Detect which cell encompasses the target text, then output its (X, Y) center coordinate. 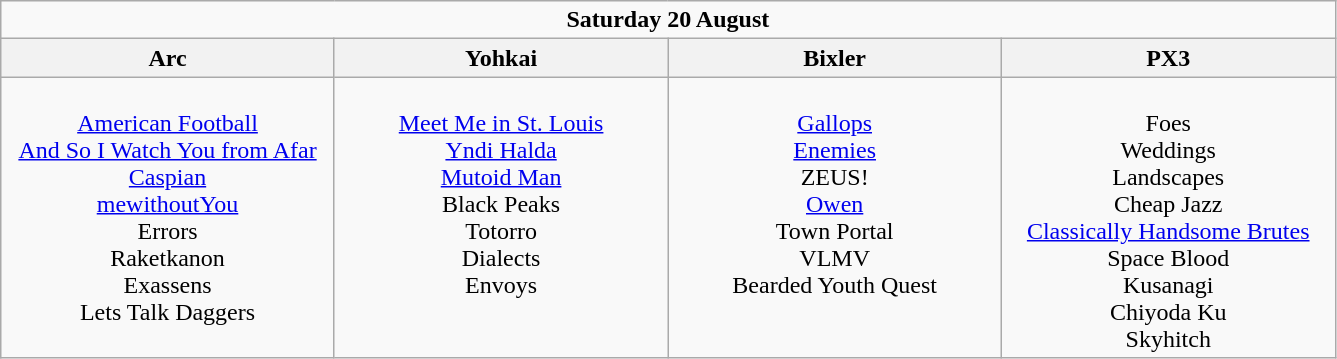
Arc (168, 58)
PX3 (1168, 58)
Foes Weddings Landscapes Cheap Jazz Classically Handsome Brutes Space Blood Kusanagi Chiyoda Ku Skyhitch (1168, 218)
Saturday 20 August (668, 20)
Bixler (835, 58)
Meet Me in St. Louis Yndi Halda Mutoid Man Black Peaks Totorro Dialects Envoys (501, 218)
American Football And So I Watch You from Afar Caspian mewithoutYou Errors Raketkanon Exassens Lets Talk Daggers (168, 218)
Yohkai (501, 58)
Gallops Enemies ZEUS! Owen Town Portal VLMV Bearded Youth Quest (835, 218)
